Extract the (X, Y) coordinate from the center of the cell holding the provided text.  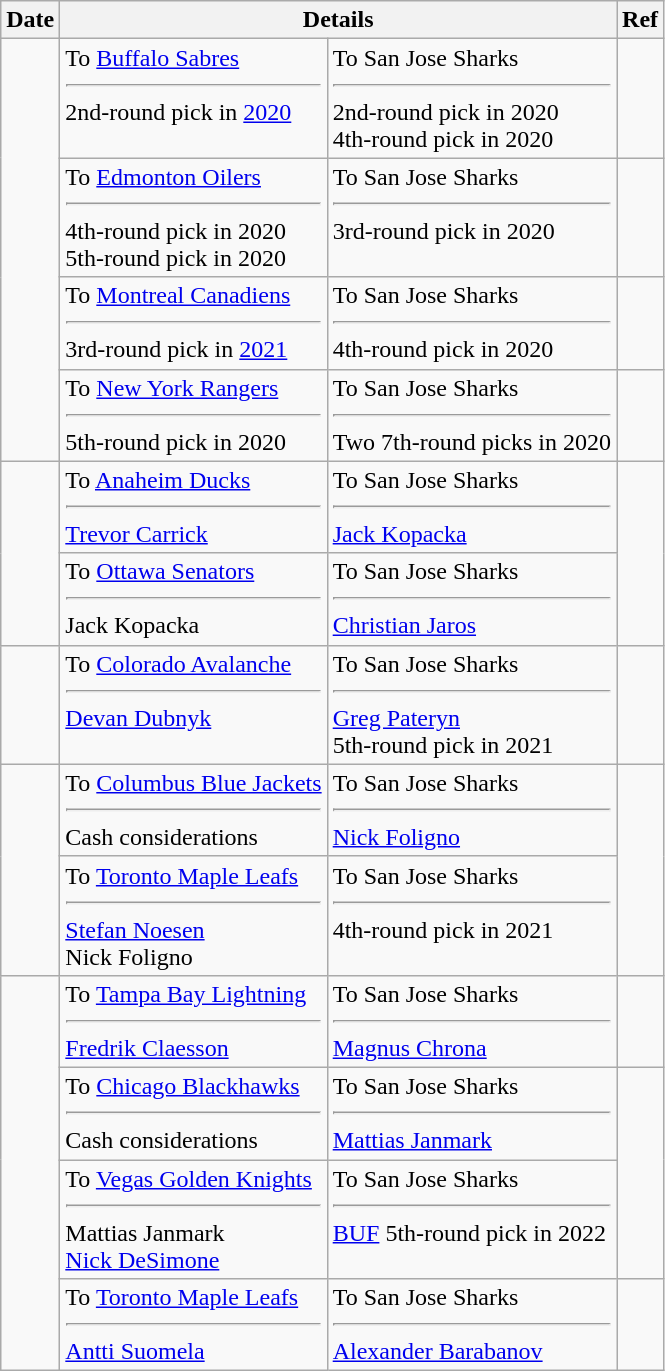
Ref (640, 20)
To San Jose SharksAlexander Barabanov (472, 1325)
To San Jose SharksBUF 5th-round pick in 2022 (472, 1220)
To San Jose Sharks4th-round pick in 2021 (472, 916)
To Toronto Maple LeafsAntti Suomela (194, 1325)
To San Jose SharksJack Kopacka (472, 507)
To San Jose Sharks4th-round pick in 2020 (472, 323)
To Anaheim DucksTrevor Carrick (194, 507)
Date (30, 20)
To San Jose SharksGreg Pateryn5th-round pick in 2021 (472, 704)
To San Jose SharksNick Foligno (472, 810)
To San Jose Sharks3rd-round pick in 2020 (472, 218)
To Columbus Blue JacketsCash considerations (194, 810)
To Montreal Canadiens3rd-round pick in 2021 (194, 323)
To Chicago BlackhawksCash considerations (194, 1113)
To San Jose SharksChristian Jaros (472, 599)
To Colorado AvalancheDevan Dubnyk (194, 704)
To Tampa Bay Lightning Fredrik Claesson (194, 1021)
Details (338, 20)
To Toronto Maple LeafsStefan NoesenNick Foligno (194, 916)
To San Jose Sharks2nd-round pick in 20204th-round pick in 2020 (472, 98)
To Edmonton Oilers4th-round pick in 20205th-round pick in 2020 (194, 218)
To San Jose SharksTwo 7th-round picks in 2020 (472, 415)
To Vegas Golden KnightsMattias JanmarkNick DeSimone (194, 1220)
To Ottawa SenatorsJack Kopacka (194, 599)
To San Jose SharksMagnus Chrona (472, 1021)
To San Jose SharksMattias Janmark (472, 1113)
To Buffalo Sabres2nd-round pick in 2020 (194, 98)
To New York Rangers5th-round pick in 2020 (194, 415)
